Detect which cell encompasses the target text, then output its [X, Y] center coordinate. 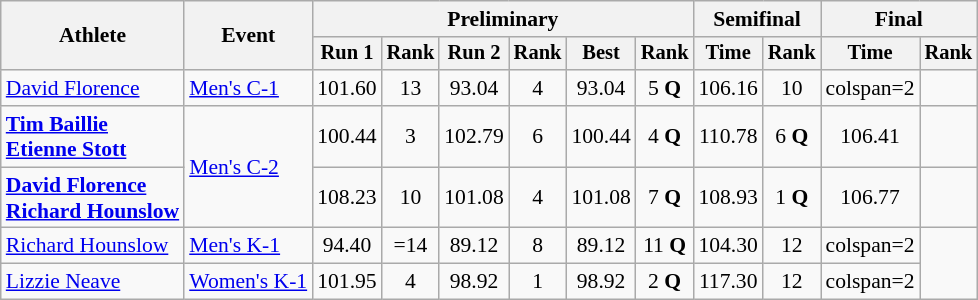
108.23 [346, 198]
3 [411, 136]
David FlorenceRichard Hounslow [92, 198]
Women's K-1 [248, 282]
1 [538, 282]
Men's C-1 [248, 88]
101.60 [346, 88]
Richard Hounslow [92, 246]
106.16 [728, 88]
7 Q [665, 198]
Run 2 [474, 54]
104.30 [728, 246]
Final [898, 19]
117.30 [728, 282]
8 [538, 246]
2 Q [665, 282]
David Florence [92, 88]
Run 1 [346, 54]
1 Q [792, 198]
106.41 [870, 136]
11 Q [665, 246]
6 [538, 136]
106.77 [870, 198]
Best [600, 54]
102.79 [474, 136]
Semifinal [756, 19]
110.78 [728, 136]
5 Q [665, 88]
4 Q [665, 136]
108.93 [728, 198]
101.95 [346, 282]
94.40 [346, 246]
Preliminary [502, 19]
Men's C-2 [248, 167]
Event [248, 36]
Lizzie Neave [92, 282]
Athlete [92, 36]
Tim BaillieEtienne Stott [92, 136]
13 [411, 88]
Men's K-1 [248, 246]
=14 [411, 246]
6 Q [792, 136]
